Capture the cell that displays the provided text and extract its (X, Y) central coordinate. 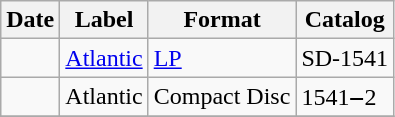
1541‒2 (345, 97)
Label (104, 20)
SD-1541 (345, 58)
Compact Disc (222, 97)
Date (30, 20)
LP (222, 58)
Catalog (345, 20)
Format (222, 20)
